Return the (x, y) coordinate for the center point of the cell that contains the specified text.  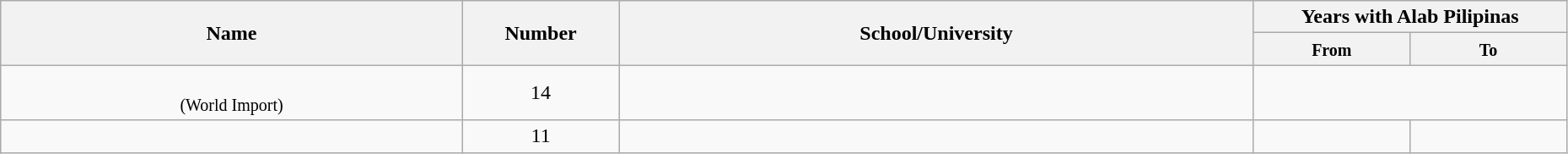
14 (541, 93)
(World Import) (232, 93)
Number (541, 33)
Years with Alab Pilipinas (1410, 17)
School/University (936, 33)
To (1489, 49)
From (1332, 49)
11 (541, 136)
Name (232, 33)
